Search for the cell housing the specified text and yield its (X, Y) center coordinate. 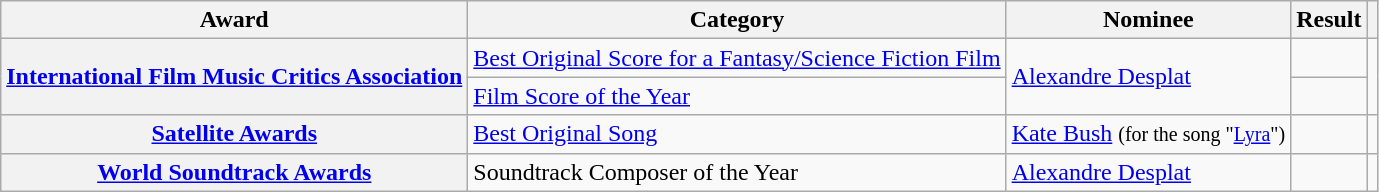
Film Score of the Year (737, 96)
Category (737, 20)
World Soundtrack Awards (234, 172)
Satellite Awards (234, 134)
Kate Bush (for the song "Lyra") (1148, 134)
International Film Music Critics Association (234, 77)
Award (234, 20)
Best Original Song (737, 134)
Result (1329, 20)
Best Original Score for a Fantasy/Science Fiction Film (737, 58)
Soundtrack Composer of the Year (737, 172)
Nominee (1148, 20)
